Extract the (x, y) coordinate from the center of the cell holding the provided text.  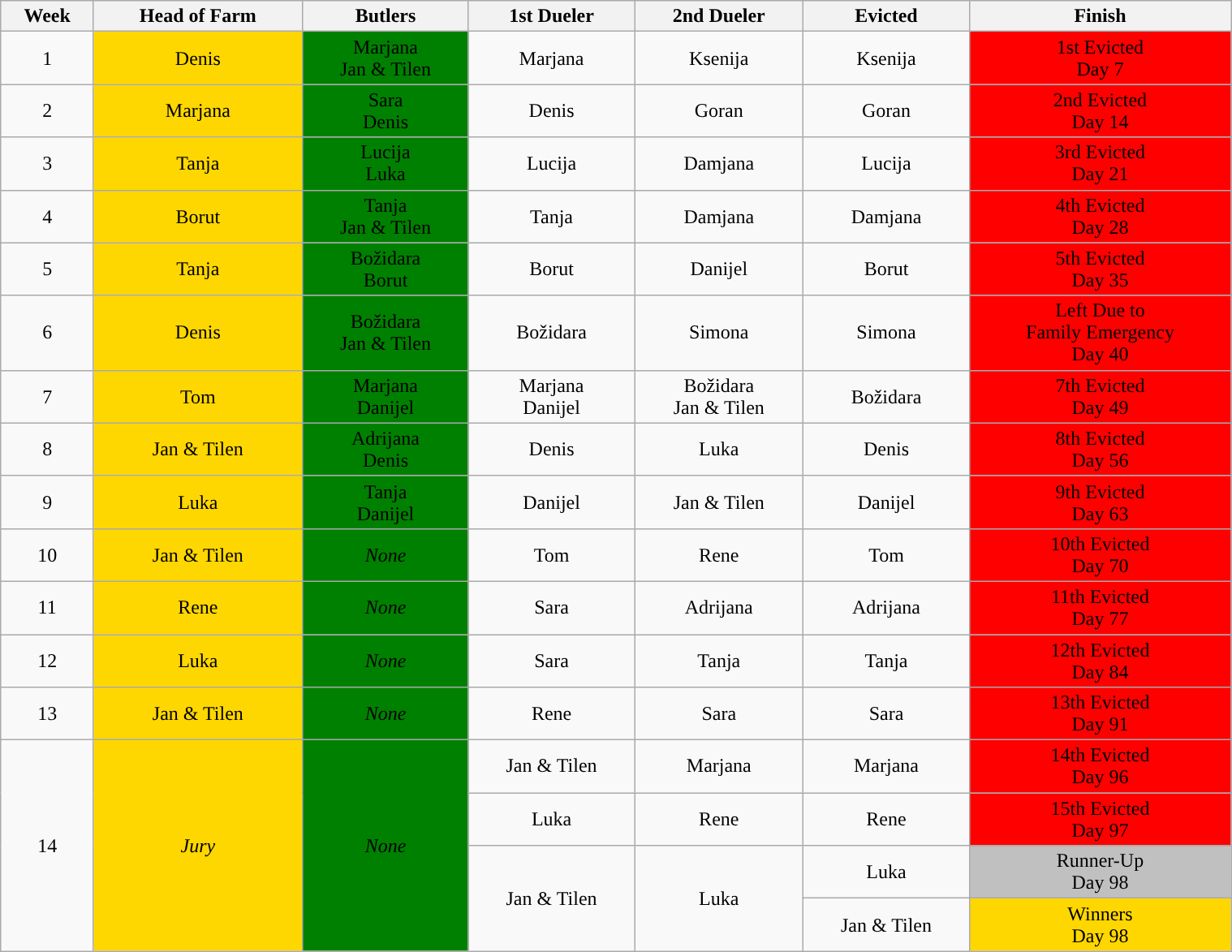
Finish (1100, 16)
Evicted (886, 16)
7th EvictedDay 49 (1100, 396)
AdrijanaDenis (386, 450)
4th EvictedDay 28 (1100, 216)
11 (47, 607)
3rd EvictedDay 21 (1100, 164)
1st Dueler (552, 16)
8th EvictedDay 56 (1100, 450)
Jury (198, 846)
2 (47, 110)
1 (47, 58)
6 (47, 333)
11th EvictedDay 77 (1100, 607)
MarjanaJan & Tilen (386, 58)
2nd Dueler (719, 16)
2nd EvictedDay 14 (1100, 110)
10th EvictedDay 70 (1100, 555)
Butlers (386, 16)
WinnersDay 98 (1100, 925)
13th EvictedDay 91 (1100, 714)
10 (47, 555)
9th EvictedDay 63 (1100, 502)
15th EvictedDay 97 (1100, 820)
BožidaraBorut (386, 269)
8 (47, 450)
SaraDenis (386, 110)
Left Due to Family EmergencyDay 40 (1100, 333)
12 (47, 661)
LucijaLuka (386, 164)
Head of Farm (198, 16)
3 (47, 164)
TanjaDanijel (386, 502)
12th EvictedDay 84 (1100, 661)
5th EvictedDay 35 (1100, 269)
7 (47, 396)
1st EvictedDay 7 (1100, 58)
5 (47, 269)
Week (47, 16)
TanjaJan & Tilen (386, 216)
Runner-UpDay 98 (1100, 872)
13 (47, 714)
4 (47, 216)
14 (47, 846)
9 (47, 502)
14th EvictedDay 96 (1100, 766)
